Pinpoint the cell where the given text exists, returning its (X, Y) midpoint coordinate. 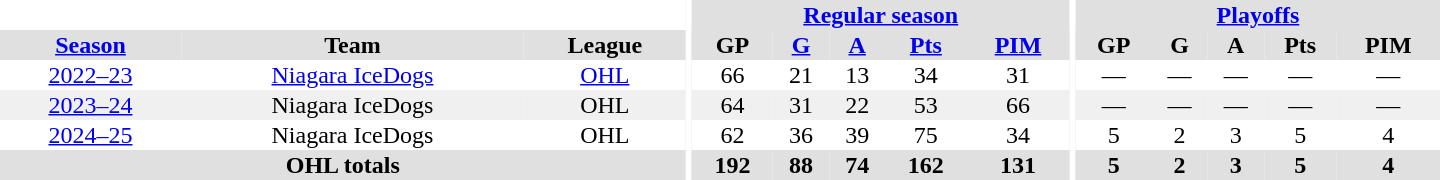
62 (732, 135)
Team (352, 45)
75 (926, 135)
Regular season (881, 15)
Playoffs (1258, 15)
39 (857, 135)
Season (90, 45)
League (605, 45)
88 (801, 165)
2022–23 (90, 75)
192 (732, 165)
OHL totals (343, 165)
2024–25 (90, 135)
22 (857, 105)
131 (1018, 165)
74 (857, 165)
21 (801, 75)
162 (926, 165)
13 (857, 75)
53 (926, 105)
36 (801, 135)
64 (732, 105)
2023–24 (90, 105)
